Return the (x, y) coordinate for the center point of the cell that contains the specified text.  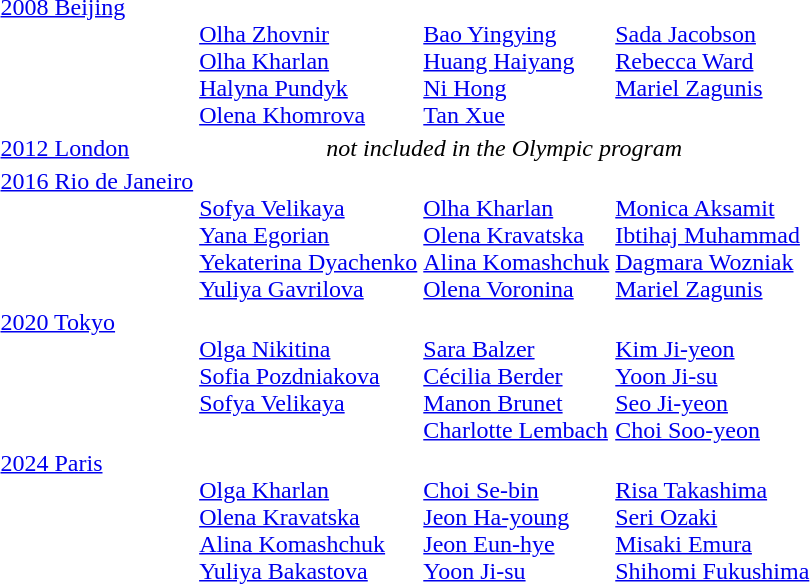
Sofya VelikayaYana EgorianYekaterina DyachenkoYuliya Gavrilova (308, 235)
Olga NikitinaSofia PozdniakovaSofya Velikaya (308, 376)
Olha KharlanOlena KravatskaAlina KomashchukOlena Voronina (516, 235)
Sara BalzerCécilia BerderManon BrunetCharlotte Lembach (516, 376)
